Detect which cell encompasses the target text, then output its [x, y] center coordinate. 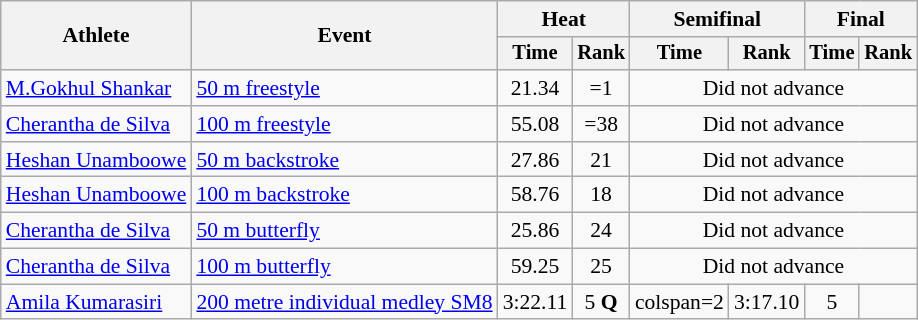
50 m backstroke [344, 160]
21.34 [536, 88]
Semifinal [718, 19]
3:17.10 [766, 302]
=38 [601, 124]
=1 [601, 88]
59.25 [536, 267]
25.86 [536, 231]
M.Gokhul Shankar [96, 88]
Heat [564, 19]
100 m backstroke [344, 195]
100 m butterfly [344, 267]
50 m freestyle [344, 88]
24 [601, 231]
58.76 [536, 195]
Athlete [96, 36]
200 metre individual medley SM8 [344, 302]
Amila Kumarasiri [96, 302]
3:22.11 [536, 302]
colspan=2 [680, 302]
55.08 [536, 124]
27.86 [536, 160]
100 m freestyle [344, 124]
5 Q [601, 302]
Event [344, 36]
Final [860, 19]
25 [601, 267]
18 [601, 195]
21 [601, 160]
5 [832, 302]
50 m butterfly [344, 231]
